For the text-containing cell, return its midpoint in (X, Y) coordinate format. 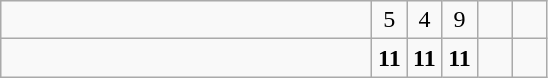
9 (460, 20)
5 (390, 20)
4 (424, 20)
